Determine the [X, Y] coordinate at the center of the cell enclosing the given text.  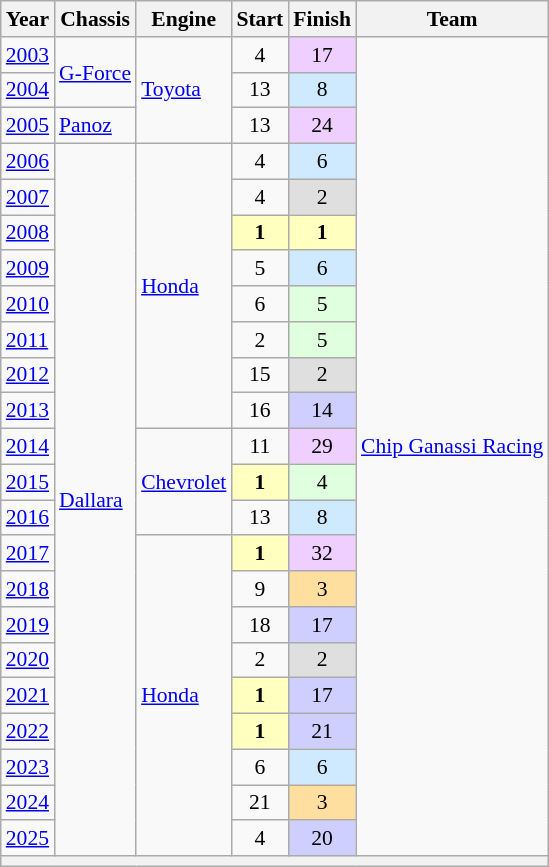
24 [322, 126]
11 [260, 447]
16 [260, 411]
Toyota [184, 90]
2003 [28, 55]
Engine [184, 19]
2022 [28, 732]
2023 [28, 767]
15 [260, 375]
Panoz [95, 126]
2005 [28, 126]
2014 [28, 447]
2018 [28, 589]
Year [28, 19]
32 [322, 554]
18 [260, 625]
Chassis [95, 19]
2016 [28, 518]
29 [322, 447]
Chevrolet [184, 482]
9 [260, 589]
Start [260, 19]
2025 [28, 839]
2008 [28, 233]
2015 [28, 482]
14 [322, 411]
2009 [28, 269]
G-Force [95, 72]
2024 [28, 803]
Team [452, 19]
Finish [322, 19]
Chip Ganassi Racing [452, 446]
2020 [28, 660]
2006 [28, 162]
2011 [28, 340]
Dallara [95, 500]
2019 [28, 625]
2021 [28, 696]
2013 [28, 411]
2017 [28, 554]
20 [322, 839]
2004 [28, 90]
2012 [28, 375]
2007 [28, 197]
2010 [28, 304]
